Detect which cell encompasses the target text, then output its (x, y) center coordinate. 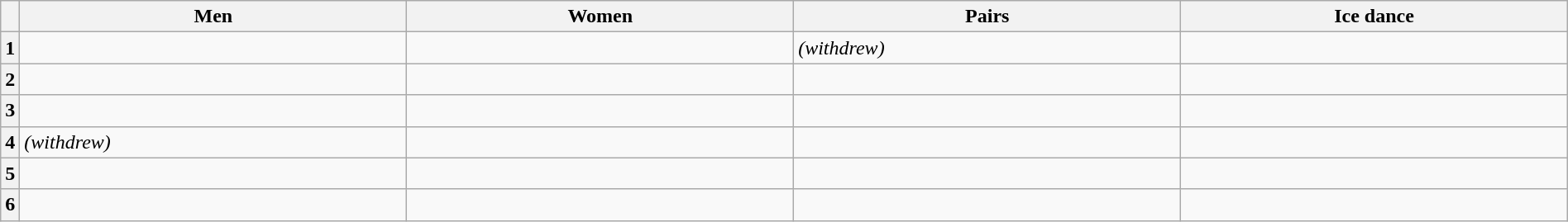
Women (600, 17)
3 (10, 111)
Ice dance (1374, 17)
6 (10, 205)
Pairs (987, 17)
4 (10, 142)
2 (10, 79)
Men (213, 17)
1 (10, 48)
5 (10, 173)
